Determine the (x, y) coordinate at the center of the cell enclosing the given text.  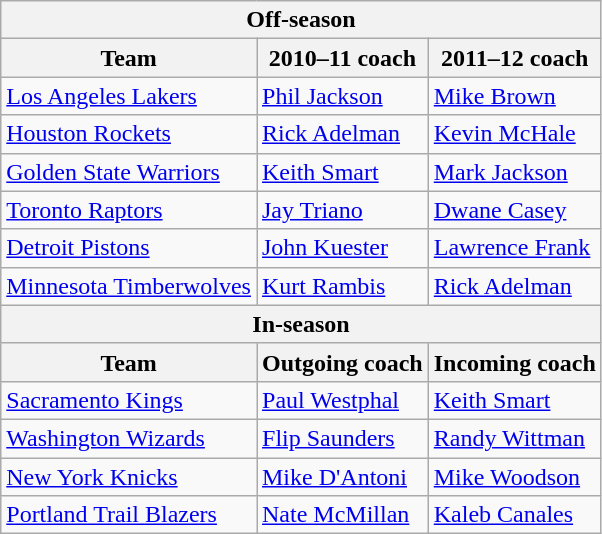
Mark Jackson (514, 172)
Minnesota Timberwolves (129, 286)
Detroit Pistons (129, 248)
Mike D'Antoni (342, 477)
Lawrence Frank (514, 248)
2011–12 coach (514, 58)
New York Knicks (129, 477)
Dwane Casey (514, 210)
Washington Wizards (129, 438)
Randy Wittman (514, 438)
Phil Jackson (342, 96)
Mike Brown (514, 96)
Houston Rockets (129, 134)
Paul Westphal (342, 400)
Nate McMillan (342, 515)
John Kuester (342, 248)
Kevin McHale (514, 134)
Kaleb Canales (514, 515)
Jay Triano (342, 210)
Toronto Raptors (129, 210)
2010–11 coach (342, 58)
Flip Saunders (342, 438)
In-season (302, 324)
Off-season (302, 20)
Sacramento Kings (129, 400)
Mike Woodson (514, 477)
Incoming coach (514, 362)
Golden State Warriors (129, 172)
Kurt Rambis (342, 286)
Los Angeles Lakers (129, 96)
Portland Trail Blazers (129, 515)
Outgoing coach (342, 362)
